Determine the (x, y) coordinate at the center of the cell enclosing the given text.  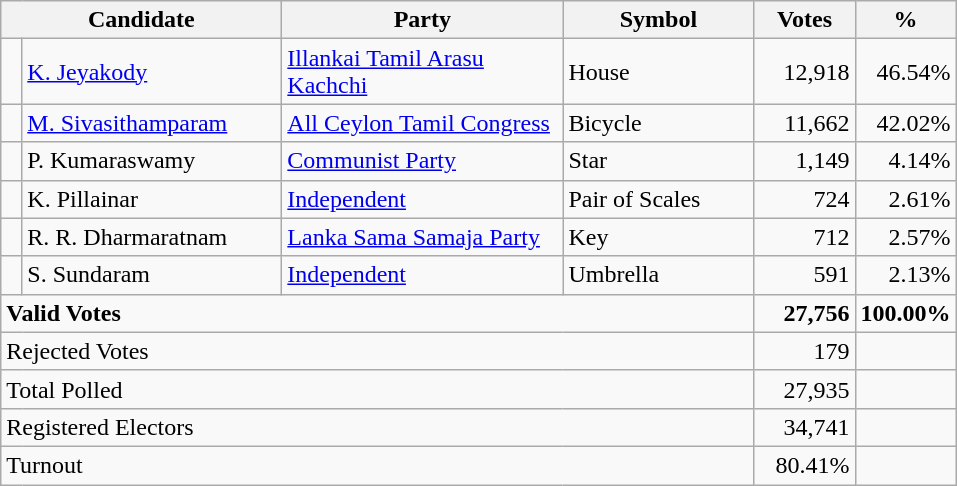
Valid Votes (378, 313)
Pair of Scales (658, 199)
179 (804, 351)
34,741 (804, 427)
% (906, 20)
Rejected Votes (378, 351)
House (658, 72)
1,149 (804, 161)
S. Sundaram (152, 275)
Communist Party (422, 161)
2.57% (906, 237)
11,662 (804, 123)
100.00% (906, 313)
42.02% (906, 123)
Lanka Sama Samaja Party (422, 237)
46.54% (906, 72)
Illankai Tamil Arasu Kachchi (422, 72)
80.41% (804, 465)
Symbol (658, 20)
Votes (804, 20)
M. Sivasithamparam (152, 123)
2.61% (906, 199)
Umbrella (658, 275)
591 (804, 275)
27,935 (804, 389)
K. Jeyakody (152, 72)
Total Polled (378, 389)
4.14% (906, 161)
All Ceylon Tamil Congress (422, 123)
Candidate (142, 20)
Turnout (378, 465)
Star (658, 161)
Registered Electors (378, 427)
2.13% (906, 275)
Key (658, 237)
27,756 (804, 313)
724 (804, 199)
K. Pillainar (152, 199)
P. Kumaraswamy (152, 161)
Bicycle (658, 123)
12,918 (804, 72)
R. R. Dharmaratnam (152, 237)
712 (804, 237)
Party (422, 20)
